Return the [X, Y] coordinate for the center point of the cell that contains the specified text.  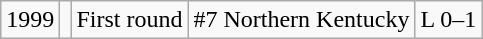
L 0–1 [448, 20]
First round [130, 20]
#7 Northern Kentucky [302, 20]
1999 [30, 20]
